Return the (X, Y) coordinate for the center point of the cell that contains the specified text.  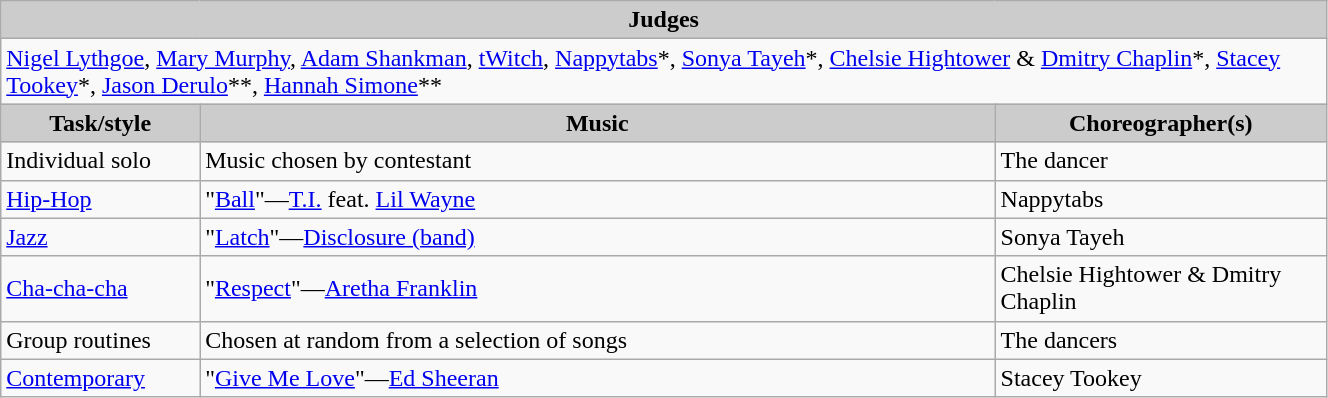
"Ball"—T.I. feat. Lil Wayne (598, 199)
"Give Me Love"—Ed Sheeran (598, 378)
Group routines (100, 340)
Stacey Tookey (1160, 378)
Jazz (100, 237)
Judges (664, 20)
Contemporary (100, 378)
"Respect"—Aretha Franklin (598, 288)
Cha-cha-cha (100, 288)
Hip-Hop (100, 199)
Individual solo (100, 161)
Sonya Tayeh (1160, 237)
The dancers (1160, 340)
Chelsie Hightower & Dmitry Chaplin (1160, 288)
Choreographer(s) (1160, 123)
"Latch"—Disclosure (band) (598, 237)
Music chosen by contestant (598, 161)
Chosen at random from a selection of songs (598, 340)
The dancer (1160, 161)
Music (598, 123)
Task/style (100, 123)
Nappytabs (1160, 199)
